Provide the (X, Y) coordinate of the cell's center where the given text is located.  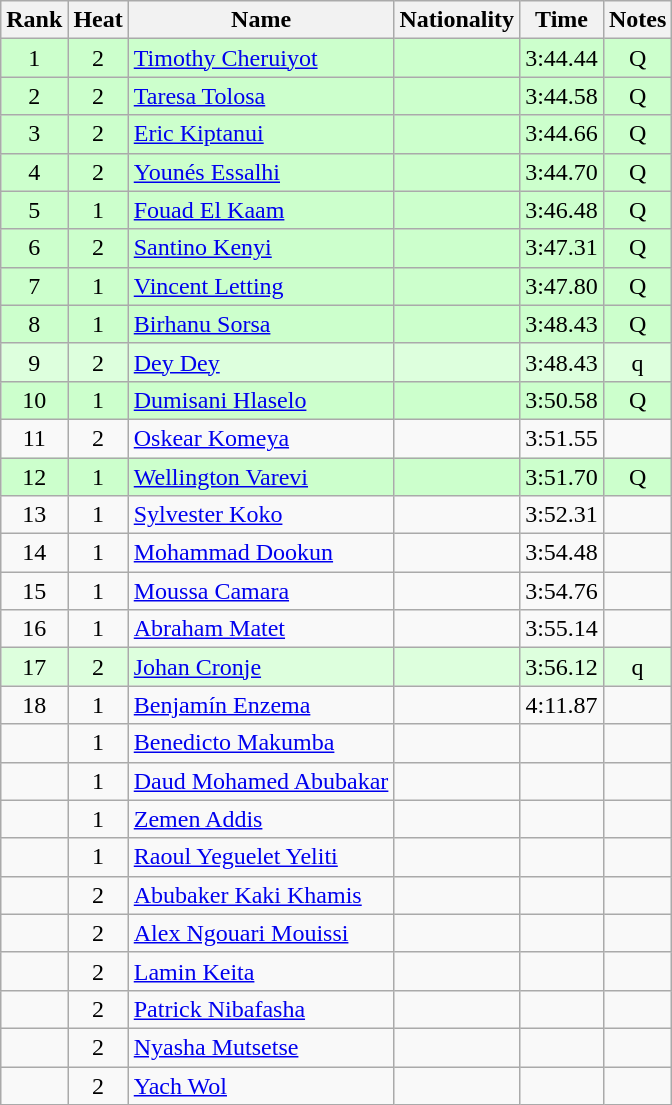
3:56.12 (562, 667)
3:50.58 (562, 400)
Abraham Matet (261, 629)
14 (34, 553)
Name (261, 20)
Mohammad Dookun (261, 553)
4:11.87 (562, 705)
Time (562, 20)
Younés Essalhi (261, 172)
13 (34, 515)
3:54.48 (562, 553)
3:44.58 (562, 96)
Daud Mohamed Abubakar (261, 781)
16 (34, 629)
6 (34, 248)
Dumisani Hlaselo (261, 400)
Timothy Cheruiyot (261, 58)
Abubaker Kaki Khamis (261, 895)
4 (34, 172)
3:47.31 (562, 248)
Alex Ngouari Mouissi (261, 933)
Nyasha Mutsetse (261, 1047)
Heat (98, 20)
3:44.44 (562, 58)
Nationality (457, 20)
3:51.70 (562, 477)
Raoul Yeguelet Yeliti (261, 857)
Oskear Komeya (261, 438)
Johan Cronje (261, 667)
8 (34, 324)
3 (34, 134)
3:44.66 (562, 134)
Fouad El Kaam (261, 210)
Birhanu Sorsa (261, 324)
Dey Dey (261, 362)
3:44.70 (562, 172)
Santino Kenyi (261, 248)
12 (34, 477)
Wellington Varevi (261, 477)
Zemen Addis (261, 819)
7 (34, 286)
3:47.80 (562, 286)
3:54.76 (562, 591)
17 (34, 667)
Moussa Camara (261, 591)
11 (34, 438)
5 (34, 210)
Eric Kiptanui (261, 134)
Yach Wol (261, 1085)
Benjamín Enzema (261, 705)
Sylvester Koko (261, 515)
15 (34, 591)
Notes (637, 20)
3:46.48 (562, 210)
9 (34, 362)
Vincent Letting (261, 286)
3:51.55 (562, 438)
Rank (34, 20)
Lamin Keita (261, 971)
10 (34, 400)
Benedicto Makumba (261, 743)
Taresa Tolosa (261, 96)
3:55.14 (562, 629)
18 (34, 705)
Patrick Nibafasha (261, 1009)
3:52.31 (562, 515)
